For the text-containing cell, return its midpoint in (X, Y) coordinate format. 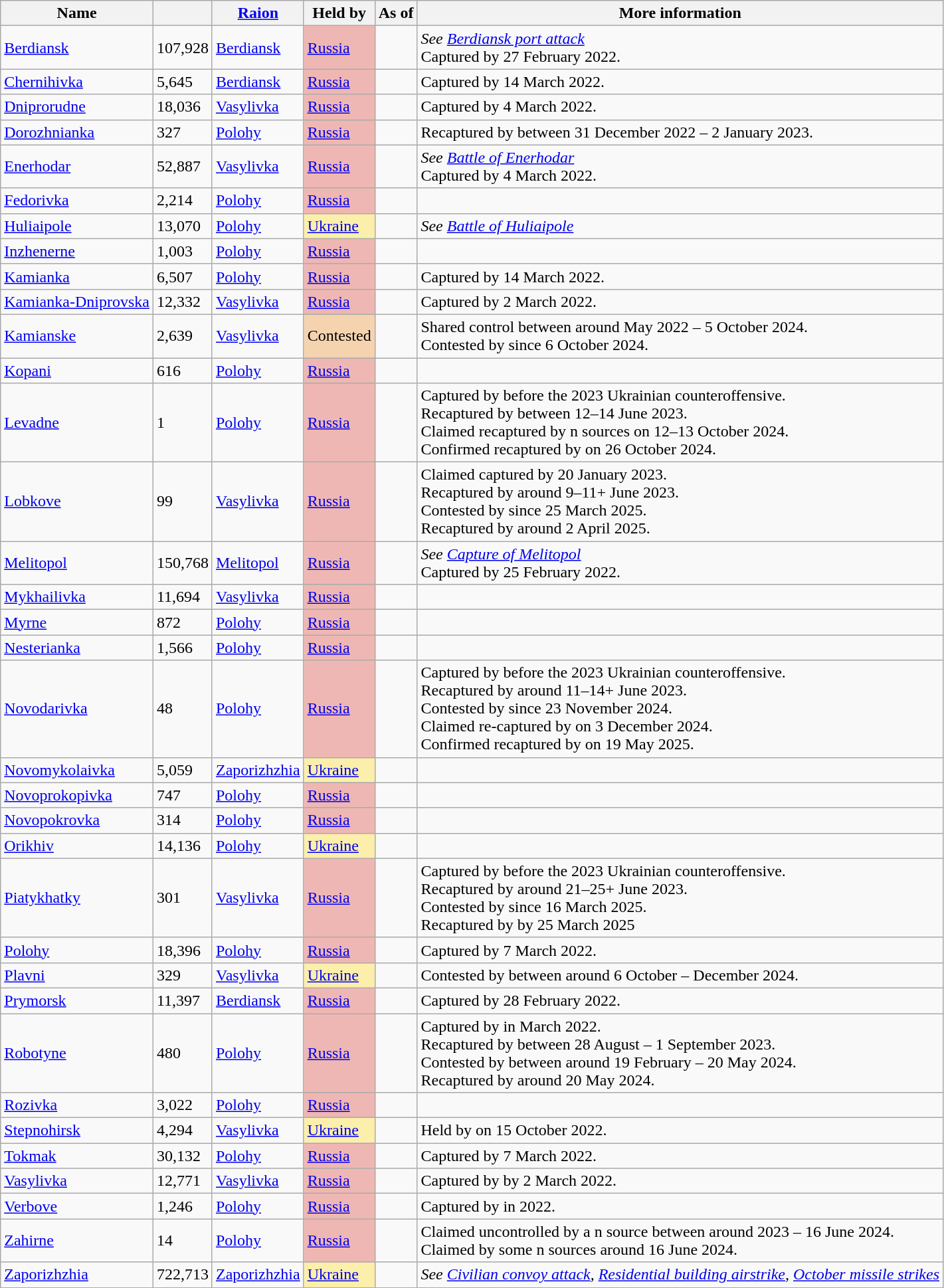
Contested by between around 6 October – December 2024. (680, 975)
Shared control between around May 2022 – 5 October 2024.Contested by since 6 October 2024. (680, 336)
Huliaipole (77, 226)
12,771 (182, 1181)
301 (182, 898)
1 (182, 422)
Novodarivka (77, 709)
Nesterianka (77, 648)
Captured by in 2022. (680, 1206)
12,332 (182, 302)
747 (182, 795)
11,694 (182, 597)
See Capture of MelitopolCaptured by 25 February 2022. (680, 563)
See Berdiansk port attackCaptured by 27 February 2022. (680, 48)
11,397 (182, 1000)
Name (77, 13)
Held by on 15 October 2022. (680, 1131)
107,928 (182, 48)
48 (182, 709)
Rozivka (77, 1105)
3,022 (182, 1105)
Captured by 4 March 2022. (680, 107)
Enerhodar (77, 166)
Zahirne (77, 1241)
52,887 (182, 166)
Prymorsk (77, 1000)
Held by (339, 13)
Robotyne (77, 1054)
13,070 (182, 226)
Captured by 28 February 2022. (680, 1000)
See Civilian convoy attack, Residential building airstrike, October missile strikes (680, 1275)
Novopokrovka (77, 820)
1,246 (182, 1206)
Orikhiv (77, 846)
722,713 (182, 1275)
Levadne (77, 422)
Lobkove (77, 502)
5,059 (182, 770)
14 (182, 1241)
Myrne (77, 622)
More information (680, 13)
Inzhenerne (77, 251)
14,136 (182, 846)
18,036 (182, 107)
Piatykhatky (77, 898)
Captured by by 2 March 2022. (680, 1181)
1,003 (182, 251)
Novomykolaivka (77, 770)
Novoprokopivka (77, 795)
1,566 (182, 648)
Verbove (77, 1206)
Claimed uncontrolled by a n source between around 2023 – 16 June 2024.Claimed by some n sources around 16 June 2024. (680, 1241)
Recaptured by between 31 December 2022 – 2 January 2023. (680, 132)
See Battle of Huliaipole (680, 226)
327 (182, 132)
Captured by 2 March 2022. (680, 302)
Plavni (77, 975)
2,214 (182, 201)
5,645 (182, 82)
Dorozhnianka (77, 132)
480 (182, 1054)
See Battle of EnerhodarCaptured by 4 March 2022. (680, 166)
30,132 (182, 1156)
Raion (258, 13)
Claimed captured by 20 January 2023.Recaptured by around 9–11+ June 2023.Contested by since 25 March 2025.Recaptured by around 2 April 2025. (680, 502)
6,507 (182, 276)
4,294 (182, 1131)
616 (182, 370)
As of (396, 13)
Kamianka (77, 276)
872 (182, 622)
Tokmak (77, 1156)
314 (182, 820)
150,768 (182, 563)
329 (182, 975)
Chernihivka (77, 82)
Stepnohirsk (77, 1131)
Contested (339, 336)
18,396 (182, 950)
Fedorivka (77, 201)
Mykhailivka (77, 597)
Kopani (77, 370)
Kamianske (77, 336)
Kamianka-Dniprovska (77, 302)
Dniprorudne (77, 107)
2,639 (182, 336)
99 (182, 502)
